Search for the cell housing the specified text and yield its [X, Y] center coordinate. 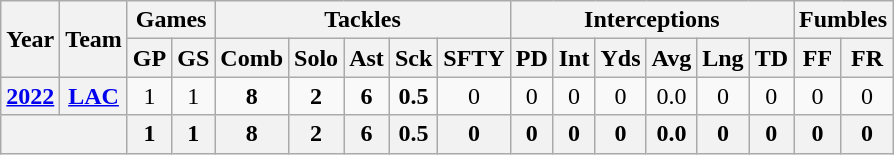
Solo [316, 58]
Interceptions [652, 20]
Avg [672, 58]
Fumbles [844, 20]
TD [771, 58]
Tackles [362, 20]
Year [30, 39]
Sck [413, 58]
LAC [94, 96]
Ast [367, 58]
Lng [723, 58]
Yds [620, 58]
Games [170, 20]
PD [532, 58]
FF [818, 58]
FR [866, 58]
Team [94, 39]
Int [574, 58]
SFTY [474, 58]
Comb [252, 58]
2022 [30, 96]
GP [149, 58]
GS [194, 58]
